Identify which cell holds the provided text, then report its [X, Y] central coordinate. 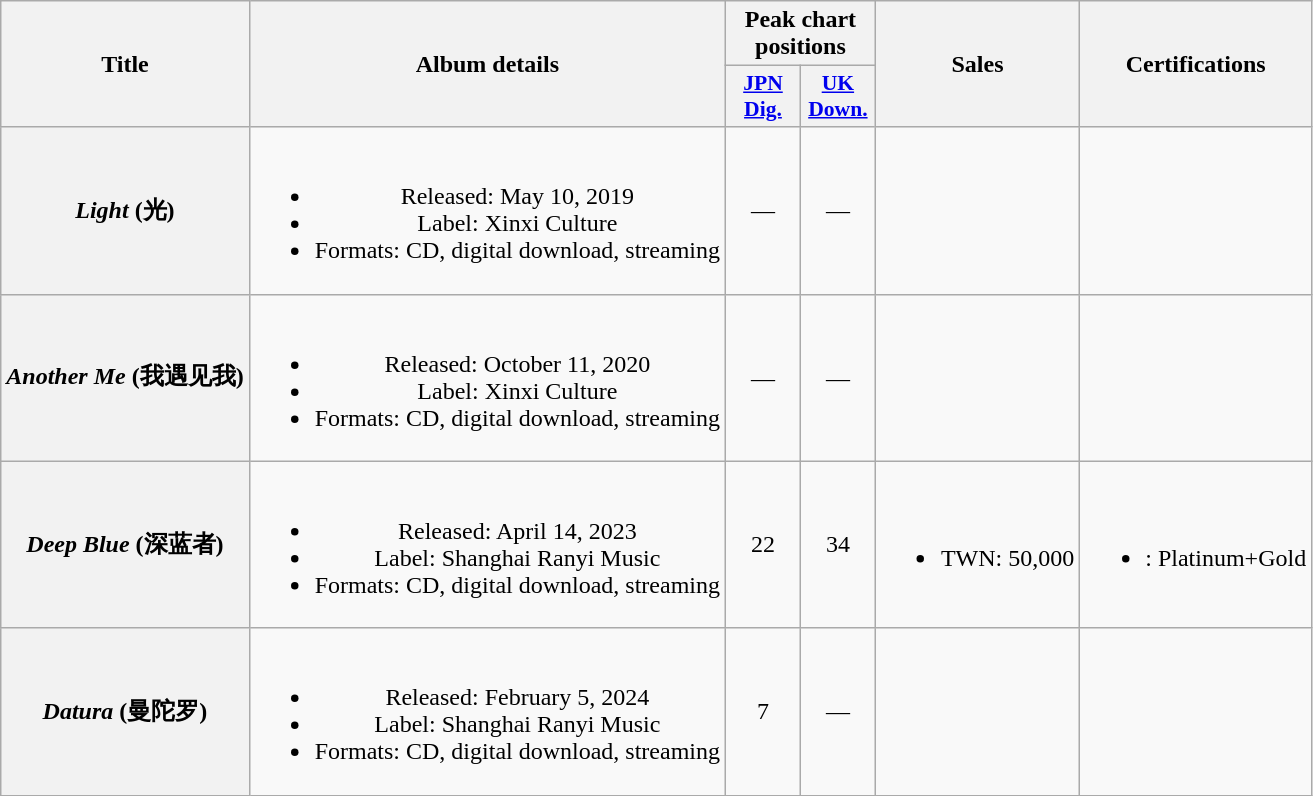
Sales [977, 64]
TWN: 50,000 [977, 544]
UK Down. [838, 96]
7 [764, 712]
Deep Blue (深蓝者) [125, 544]
Peak chart positions [801, 34]
Released: April 14, 2023Label: Shanghai Ranyi MusicFormats: CD, digital download, streaming [487, 544]
Certifications [1196, 64]
Released: October 11, 2020Label: Xinxi CultureFormats: CD, digital download, streaming [487, 378]
Released: May 10, 2019Label: Xinxi CultureFormats: CD, digital download, streaming [487, 210]
Datura (曼陀罗) [125, 712]
Light (光) [125, 210]
JPN Dig. [764, 96]
Album details [487, 64]
34 [838, 544]
Released: February 5, 2024Label: Shanghai Ranyi MusicFormats: CD, digital download, streaming [487, 712]
Title [125, 64]
22 [764, 544]
: Platinum+Gold [1196, 544]
Another Me (我遇见我) [125, 378]
